Locate the cell with the specified text and output its (X, Y) center coordinate. 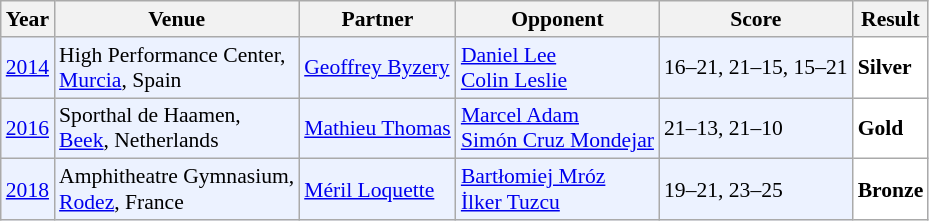
Marcel Adam Simón Cruz Mondejar (558, 128)
Opponent (558, 19)
High Performance Center,Murcia, Spain (176, 68)
Silver (891, 68)
2016 (28, 128)
21–13, 21–10 (756, 128)
Year (28, 19)
Geoffrey Byzery (378, 68)
Méril Loquette (378, 190)
Bartłomiej Mróz İlker Tuzcu (558, 190)
2014 (28, 68)
Bronze (891, 190)
Sporthal de Haamen,Beek, Netherlands (176, 128)
Gold (891, 128)
Mathieu Thomas (378, 128)
Partner (378, 19)
Daniel Lee Colin Leslie (558, 68)
Amphitheatre Gymnasium,Rodez, France (176, 190)
19–21, 23–25 (756, 190)
Score (756, 19)
16–21, 21–15, 15–21 (756, 68)
Venue (176, 19)
Result (891, 19)
2018 (28, 190)
